Return the (X, Y) coordinate for the center point of the cell that contains the specified text.  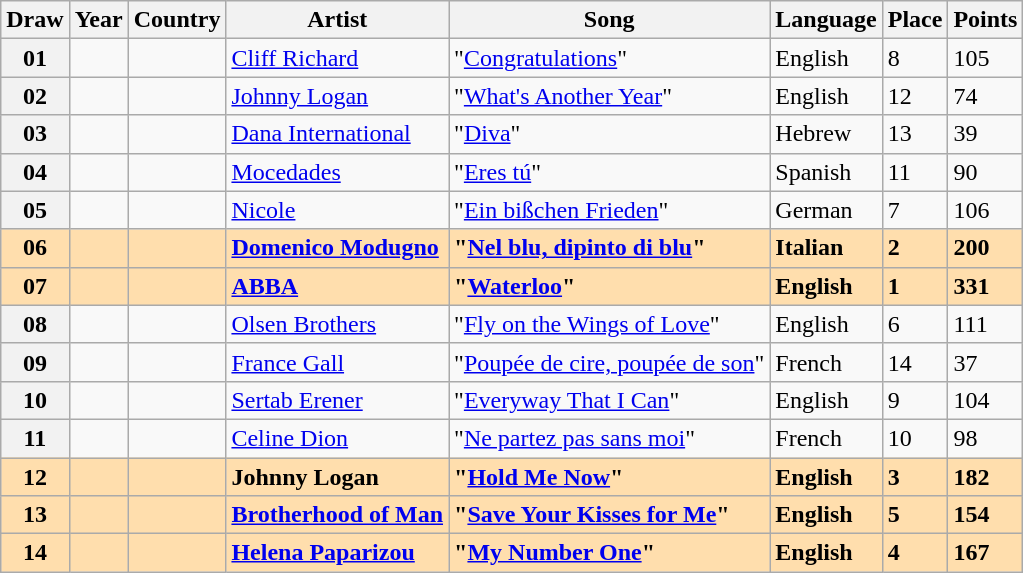
Place (915, 20)
104 (986, 400)
"Diva" (610, 134)
200 (986, 248)
Italian (826, 248)
09 (35, 362)
06 (35, 248)
"My Number One" (610, 553)
3 (915, 477)
2 (915, 248)
Language (826, 20)
Nicole (338, 210)
39 (986, 134)
4 (915, 553)
8 (915, 58)
Song (610, 20)
154 (986, 515)
182 (986, 477)
105 (986, 58)
Helena Paparizou (338, 553)
02 (35, 96)
6 (915, 324)
Cliff Richard (338, 58)
"Fly on the Wings of Love" (610, 324)
37 (986, 362)
France Gall (338, 362)
5 (915, 515)
"Save Your Kisses for Me" (610, 515)
04 (35, 172)
7 (915, 210)
01 (35, 58)
Hebrew (826, 134)
05 (35, 210)
"Eres tú" (610, 172)
"Poupée de cire, poupée de son" (610, 362)
ABBA (338, 286)
111 (986, 324)
Spanish (826, 172)
Artist (338, 20)
Country (177, 20)
Dana International (338, 134)
331 (986, 286)
"Hold Me Now" (610, 477)
Celine Dion (338, 438)
Points (986, 20)
74 (986, 96)
Year (98, 20)
08 (35, 324)
"Ein bißchen Frieden" (610, 210)
167 (986, 553)
90 (986, 172)
98 (986, 438)
03 (35, 134)
Brotherhood of Man (338, 515)
"Ne partez pas sans moi" (610, 438)
Draw (35, 20)
"Waterloo" (610, 286)
Mocedades (338, 172)
9 (915, 400)
106 (986, 210)
"Nel blu, dipinto di blu" (610, 248)
Sertab Erener (338, 400)
Domenico Modugno (338, 248)
"Everyway That I Can" (610, 400)
Olsen Brothers (338, 324)
"Congratulations" (610, 58)
1 (915, 286)
"What's Another Year" (610, 96)
07 (35, 286)
German (826, 210)
